For the text-containing cell, return its midpoint in [X, Y] coordinate format. 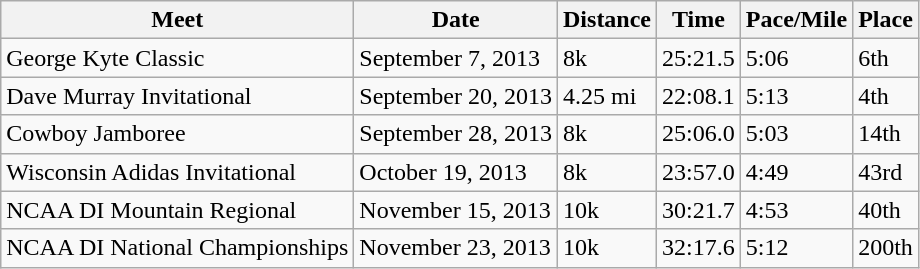
23:57.0 [699, 172]
22:08.1 [699, 96]
4:49 [796, 172]
32:17.6 [699, 248]
6th [886, 58]
Cowboy Jamboree [178, 134]
Place [886, 20]
Meet [178, 20]
14th [886, 134]
October 19, 2013 [456, 172]
NCAA DI Mountain Regional [178, 210]
Wisconsin Adidas Invitational [178, 172]
November 23, 2013 [456, 248]
25:06.0 [699, 134]
September 28, 2013 [456, 134]
200th [886, 248]
November 15, 2013 [456, 210]
4:53 [796, 210]
5:12 [796, 248]
40th [886, 210]
30:21.7 [699, 210]
George Kyte Classic [178, 58]
5:03 [796, 134]
NCAA DI National Championships [178, 248]
43rd [886, 172]
Pace/Mile [796, 20]
Date [456, 20]
September 7, 2013 [456, 58]
Distance [608, 20]
5:13 [796, 96]
5:06 [796, 58]
4th [886, 96]
Time [699, 20]
4.25 mi [608, 96]
Dave Murray Invitational [178, 96]
25:21.5 [699, 58]
September 20, 2013 [456, 96]
